Return [x, y] of the center of cell containing provided text 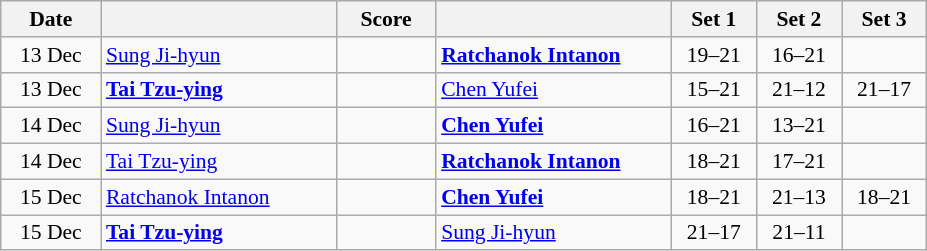
17–21 [798, 162]
13–21 [798, 126]
21–13 [798, 197]
19–21 [714, 55]
Set 1 [714, 19]
Score [386, 19]
21–12 [798, 90]
Set 2 [798, 19]
Set 3 [884, 19]
15–21 [714, 90]
Date [51, 19]
21–11 [798, 233]
